From the cell containing the given text, extract its center point as (x, y) coordinate. 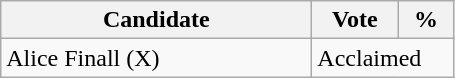
Candidate (156, 20)
% (426, 20)
Alice Finall (X) (156, 58)
Acclaimed (383, 58)
Vote (355, 20)
